Detect which cell encompasses the target text, then output its (X, Y) center coordinate. 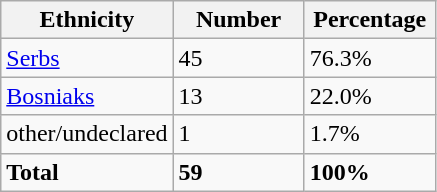
13 (238, 96)
1.7% (370, 134)
59 (238, 172)
Serbs (87, 58)
Total (87, 172)
76.3% (370, 58)
100% (370, 172)
Bosniaks (87, 96)
Percentage (370, 20)
Number (238, 20)
other/undeclared (87, 134)
Ethnicity (87, 20)
45 (238, 58)
1 (238, 134)
22.0% (370, 96)
